Identify which cell holds the provided text, then report its [x, y] central coordinate. 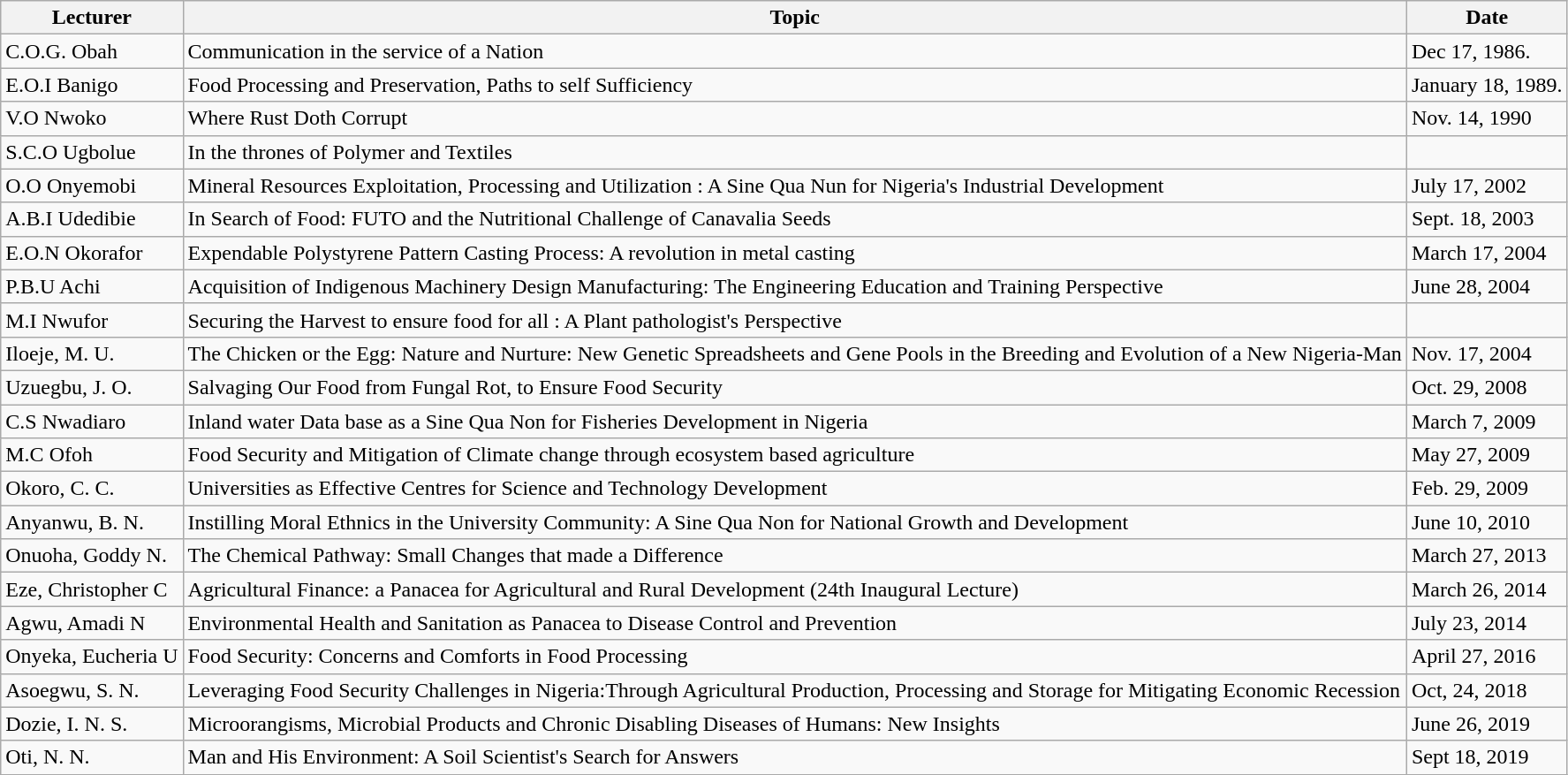
Anyanwu, B. N. [92, 522]
O.O Onyemobi [92, 186]
Eze, Christopher C [92, 589]
Food Security and Mitigation of Climate change through ecosystem based agriculture [795, 455]
Securing the Harvest to ensure food for all : A Plant pathologist's Perspective [795, 320]
M.C Ofoh [92, 455]
Instilling Moral Ethnics in the University Community: A Sine Qua Non for National Growth and Development [795, 522]
The Chemical Pathway: Small Changes that made a Difference [795, 556]
Inland water Data base as a Sine Qua Non for Fisheries Development in Nigeria [795, 422]
Topic [795, 18]
Food Processing and Preservation, Paths to self Sufficiency [795, 85]
Uzuegbu, J. O. [92, 387]
Universities as Effective Centres for Science and Technology Development [795, 489]
June 10, 2010 [1487, 522]
Agwu, Amadi N [92, 623]
Mineral Resources Exploitation, Processing and Utilization : A Sine Qua Nun for Nigeria's Industrial Development [795, 186]
Communication in the service of a Nation [795, 51]
E.O.I Banigo [92, 85]
Lecturer [92, 18]
Nov. 14, 1990 [1487, 118]
January 18, 1989. [1487, 85]
Salvaging Our Food from Fungal Rot, to Ensure Food Security [795, 387]
V.O Nwoko [92, 118]
Leveraging Food Security Challenges in Nigeria:Through Agricultural Production, Processing and Storage for Mitigating Economic Recession [795, 690]
P.B.U Achi [92, 286]
The Chicken or the Egg: Nature and Nurture: New Genetic Spreadsheets and Gene Pools in the Breeding and Evolution of a New Nigeria-Man [795, 353]
Iloeje, M. U. [92, 353]
Date [1487, 18]
Oct, 24, 2018 [1487, 690]
Sept. 18, 2003 [1487, 219]
Oti, N. N. [92, 757]
Microorangisms, Microbial Products and Chronic Disabling Diseases of Humans: New Insights [795, 724]
Asoegwu, S. N. [92, 690]
Expendable Polystyrene Pattern Casting Process: A revolution in metal casting [795, 253]
Oct. 29, 2008 [1487, 387]
July 17, 2002 [1487, 186]
Sept 18, 2019 [1487, 757]
Acquisition of Indigenous Machinery Design Manufacturing: The Engineering Education and Training Perspective [795, 286]
Okoro, C. C. [92, 489]
Onyeka, Eucheria U [92, 657]
S.C.O Ugbolue [92, 152]
A.B.I Udedibie [92, 219]
Man and His Environment: A Soil Scientist's Search for Answers [795, 757]
July 23, 2014 [1487, 623]
Environmental Health and Sanitation as Panacea to Disease Control and Prevention [795, 623]
E.O.N Okorafor [92, 253]
May 27, 2009 [1487, 455]
April 27, 2016 [1487, 657]
M.I Nwufor [92, 320]
March 7, 2009 [1487, 422]
In Search of Food: FUTO and the Nutritional Challenge of Canavalia Seeds [795, 219]
Dozie, I. N. S. [92, 724]
June 26, 2019 [1487, 724]
Where Rust Doth Corrupt [795, 118]
Food Security: Concerns and Comforts in Food Processing [795, 657]
In the thrones of Polymer and Textiles [795, 152]
Nov. 17, 2004 [1487, 353]
Onuoha, Goddy N. [92, 556]
Dec 17, 1986. [1487, 51]
Feb. 29, 2009 [1487, 489]
C.O.G. Obah [92, 51]
March 27, 2013 [1487, 556]
March 26, 2014 [1487, 589]
June 28, 2004 [1487, 286]
Agricultural Finance: a Panacea for Agricultural and Rural Development (24th Inaugural Lecture) [795, 589]
C.S Nwadiaro [92, 422]
March 17, 2004 [1487, 253]
